Return [x, y] of the center of cell containing provided text 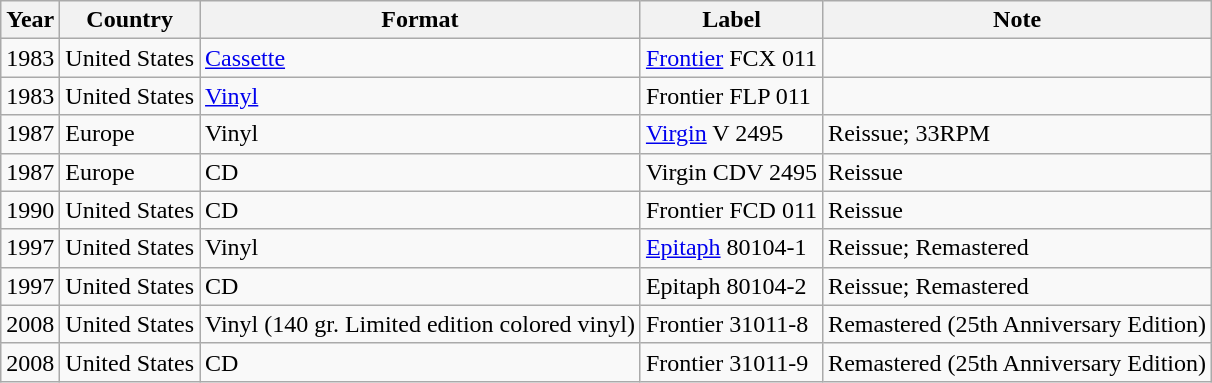
Epitaph 80104-2 [731, 286]
Reissue; 33RPM [1018, 134]
1990 [30, 210]
Epitaph 80104-1 [731, 248]
Frontier FCX 011 [731, 58]
Note [1018, 20]
Format [420, 20]
Virgin V 2495 [731, 134]
Label [731, 20]
Virgin CDV 2495 [731, 172]
Year [30, 20]
Frontier FLP 011 [731, 96]
Frontier FCD 011 [731, 210]
Vinyl (140 gr. Limited edition colored vinyl) [420, 324]
Cassette [420, 58]
Country [130, 20]
Frontier 31011-9 [731, 362]
Frontier 31011-8 [731, 324]
